Find where the given text appears and provide that cell's center as [x, y] coordinate. 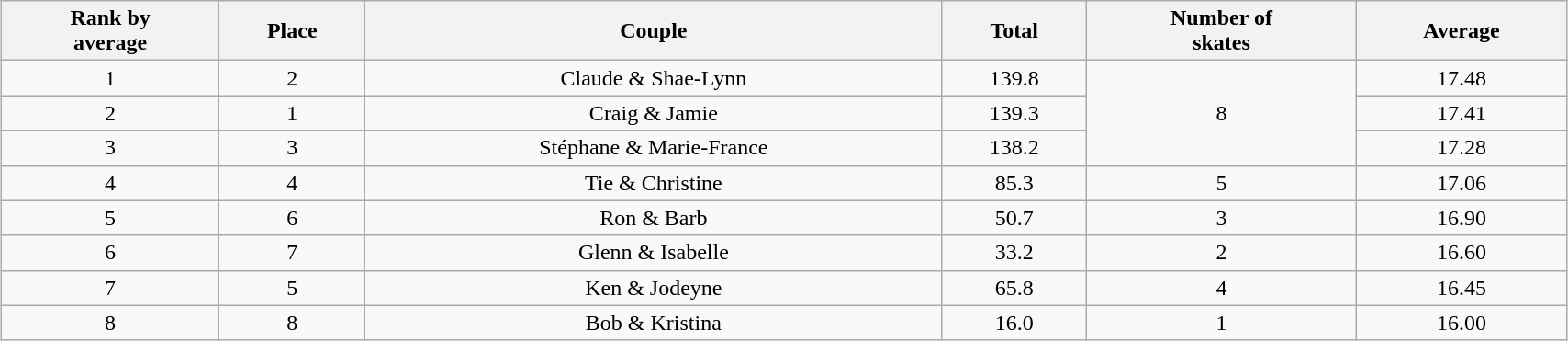
16.90 [1462, 218]
Craig & Jamie [654, 113]
17.28 [1462, 148]
50.7 [1014, 218]
16.60 [1462, 253]
33.2 [1014, 253]
16.45 [1462, 288]
Ron & Barb [654, 218]
Couple [654, 31]
139.8 [1014, 78]
Ken & Jodeyne [654, 288]
16.0 [1014, 323]
Stéphane & Marie-France [654, 148]
139.3 [1014, 113]
Average [1462, 31]
16.00 [1462, 323]
Total [1014, 31]
17.06 [1462, 183]
Tie & Christine [654, 183]
65.8 [1014, 288]
Place [292, 31]
Bob & Kristina [654, 323]
85.3 [1014, 183]
Glenn & Isabelle [654, 253]
Rank by average [110, 31]
Number of skates [1221, 31]
138.2 [1014, 148]
17.41 [1462, 113]
17.48 [1462, 78]
Claude & Shae-Lynn [654, 78]
